Locate the cell with the specified text and output its (x, y) center coordinate. 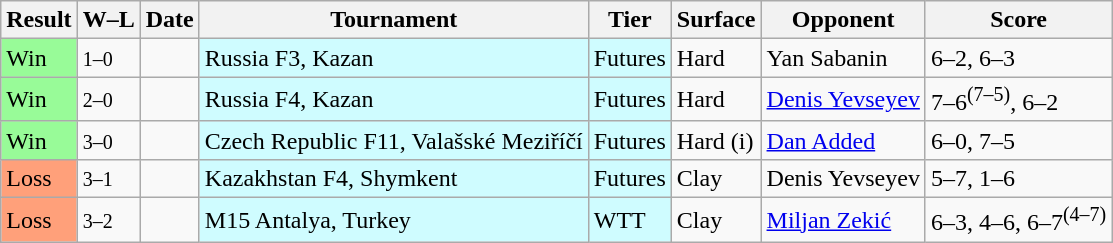
6–0, 7–5 (1018, 140)
M15 Antalya, Turkey (394, 220)
Yan Sabanin (843, 58)
Dan Added (843, 140)
Hard (i) (716, 140)
2–0 (108, 100)
WTT (630, 220)
Score (1018, 20)
3–0 (108, 140)
W–L (108, 20)
Russia F3, Kazan (394, 58)
3–1 (108, 178)
Date (170, 20)
5–7, 1–6 (1018, 178)
6–3, 4–6, 6–7(4–7) (1018, 220)
6–2, 6–3 (1018, 58)
Miljan Zekić (843, 220)
7–6(7–5), 6–2 (1018, 100)
Opponent (843, 20)
Kazakhstan F4, Shymkent (394, 178)
Tier (630, 20)
Russia F4, Kazan (394, 100)
1–0 (108, 58)
Surface (716, 20)
Tournament (394, 20)
Result (39, 20)
Czech Republic F11, Valašské Meziříčí (394, 140)
3–2 (108, 220)
